Return [x, y] of the center of cell containing provided text 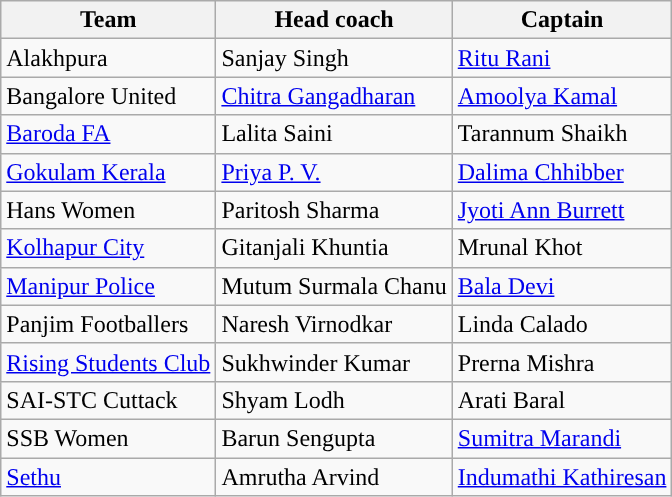
SAI-STC Cuttack [108, 400]
Gokulam Kerala [108, 172]
Team [108, 20]
Sukhwinder Kumar [334, 362]
Amoolya Kamal [562, 96]
Mutum Surmala Chanu [334, 286]
Indumathi Kathiresan [562, 477]
Prerna Mishra [562, 362]
Manipur Police [108, 286]
Panjim Footballers [108, 324]
Dalima Chhibber [562, 172]
Sethu [108, 477]
Lalita Saini [334, 134]
Barun Sengupta [334, 438]
Gitanjali Khuntia [334, 248]
Kolhapur City [108, 248]
Paritosh Sharma [334, 210]
Rising Students Club [108, 362]
Ritu Rani [562, 58]
Arati Baral [562, 400]
Captain [562, 20]
Bala Devi [562, 286]
Tarannum Shaikh [562, 134]
Amrutha Arvind [334, 477]
Sanjay Singh [334, 58]
Baroda FA [108, 134]
Jyoti Ann Burrett [562, 210]
Bangalore United [108, 96]
Sumitra Marandi [562, 438]
Head coach [334, 20]
Priya P. V. [334, 172]
Mrunal Khot [562, 248]
Naresh Virnodkar [334, 324]
Chitra Gangadharan [334, 96]
SSB Women [108, 438]
Hans Women [108, 210]
Shyam Lodh [334, 400]
Linda Calado [562, 324]
Alakhpura [108, 58]
